Provide the (X, Y) coordinate of the cell's center where the given text is located.  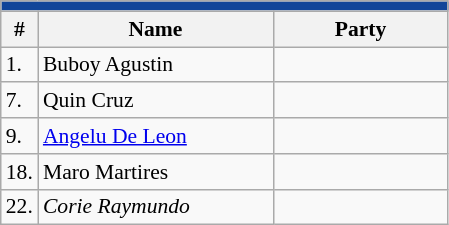
Maro Martires (156, 172)
Name (156, 29)
9. (20, 136)
Corie Raymundo (156, 207)
Party (360, 29)
7. (20, 101)
Angelu De Leon (156, 136)
# (20, 29)
Buboy Agustin (156, 65)
22. (20, 207)
1. (20, 65)
Quin Cruz (156, 101)
18. (20, 172)
